Detect which cell encompasses the target text, then output its [X, Y] center coordinate. 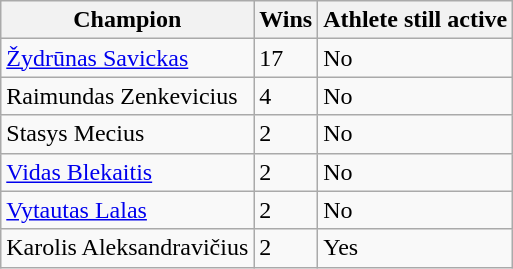
Athlete still active [416, 20]
Žydrūnas Savickas [128, 58]
Raimundas Zenkevicius [128, 96]
4 [286, 96]
Karolis Aleksandravičius [128, 248]
Yes [416, 248]
Champion [128, 20]
Vytautas Lalas [128, 210]
Stasys Mecius [128, 134]
17 [286, 58]
Vidas Blekaitis [128, 172]
Wins [286, 20]
